Determine the (X, Y) coordinate at the center of the cell enclosing the given text.  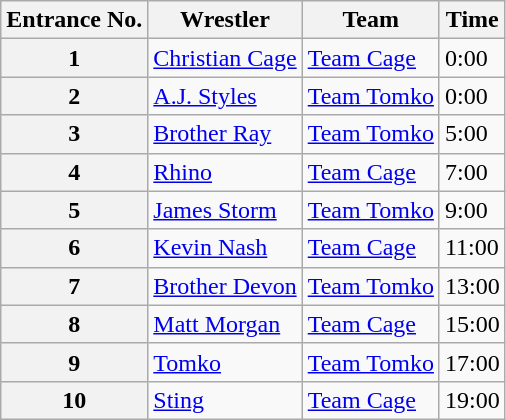
Time (472, 20)
5:00 (472, 134)
5 (74, 210)
11:00 (472, 248)
10 (74, 400)
4 (74, 172)
Brother Ray (225, 134)
2 (74, 96)
Kevin Nash (225, 248)
9 (74, 362)
7:00 (472, 172)
17:00 (472, 362)
15:00 (472, 324)
Christian Cage (225, 58)
3 (74, 134)
8 (74, 324)
6 (74, 248)
Brother Devon (225, 286)
19:00 (472, 400)
9:00 (472, 210)
Sting (225, 400)
1 (74, 58)
James Storm (225, 210)
A.J. Styles (225, 96)
Entrance No. (74, 20)
7 (74, 286)
13:00 (472, 286)
Tomko (225, 362)
Wrestler (225, 20)
Matt Morgan (225, 324)
Team (370, 20)
Rhino (225, 172)
